Provide the (X, Y) coordinate of the cell's center where the given text is located.  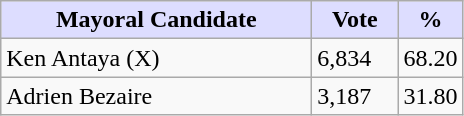
68.20 (430, 58)
Vote (355, 20)
31.80 (430, 96)
6,834 (355, 58)
Adrien Bezaire (156, 96)
Ken Antaya (X) (156, 58)
% (430, 20)
3,187 (355, 96)
Mayoral Candidate (156, 20)
